Detect which cell encompasses the target text, then output its (X, Y) center coordinate. 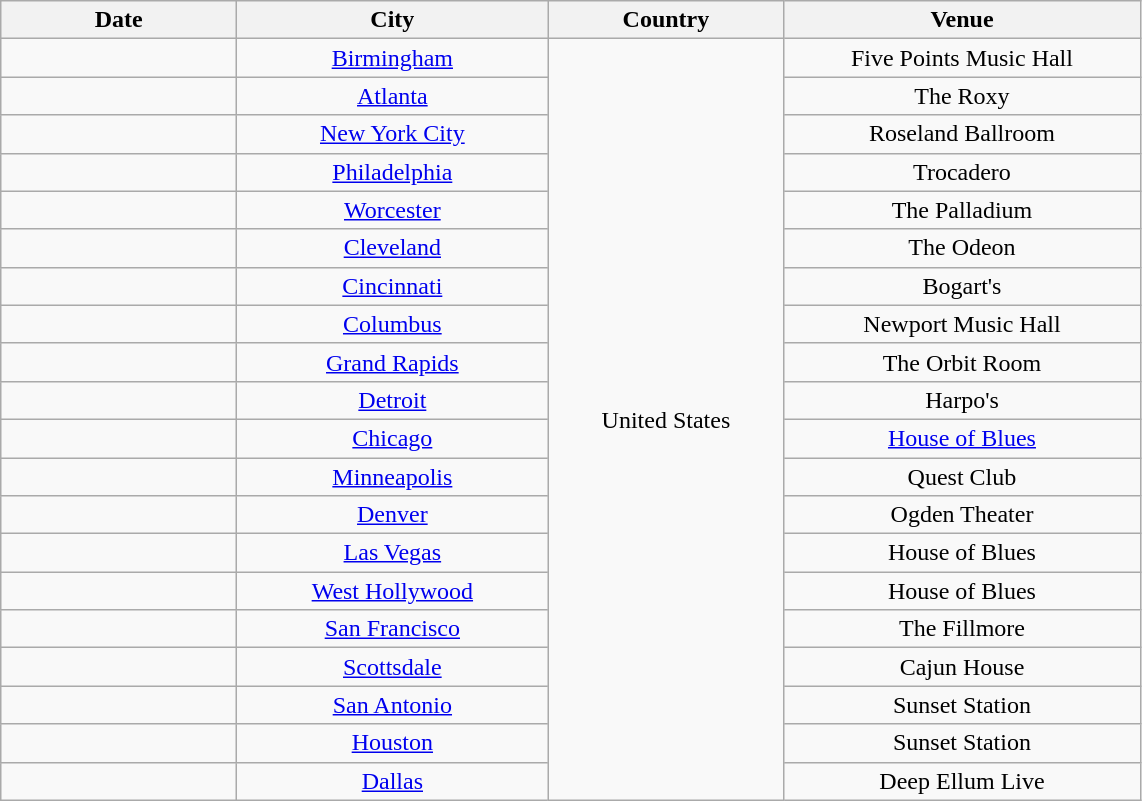
Quest Club (962, 477)
Cleveland (392, 248)
West Hollywood (392, 591)
Cajun House (962, 667)
Houston (392, 743)
The Fillmore (962, 629)
Dallas (392, 781)
Five Points Music Hall (962, 58)
Scottsdale (392, 667)
The Orbit Room (962, 362)
Trocadero (962, 172)
Grand Rapids (392, 362)
The Palladium (962, 210)
Cincinnati (392, 286)
Date (119, 20)
Ogden Theater (962, 515)
San Antonio (392, 705)
Venue (962, 20)
New York City (392, 134)
Bogart's (962, 286)
Las Vegas (392, 553)
Deep Ellum Live (962, 781)
Birmingham (392, 58)
Detroit (392, 400)
Minneapolis (392, 477)
The Roxy (962, 96)
Harpo's (962, 400)
United States (666, 420)
Roseland Ballroom (962, 134)
Denver (392, 515)
The Odeon (962, 248)
Worcester (392, 210)
Country (666, 20)
Columbus (392, 324)
San Francisco (392, 629)
Atlanta (392, 96)
Philadelphia (392, 172)
Newport Music Hall (962, 324)
Chicago (392, 438)
City (392, 20)
